Return the (X, Y) coordinate for the center point of the cell that contains the specified text.  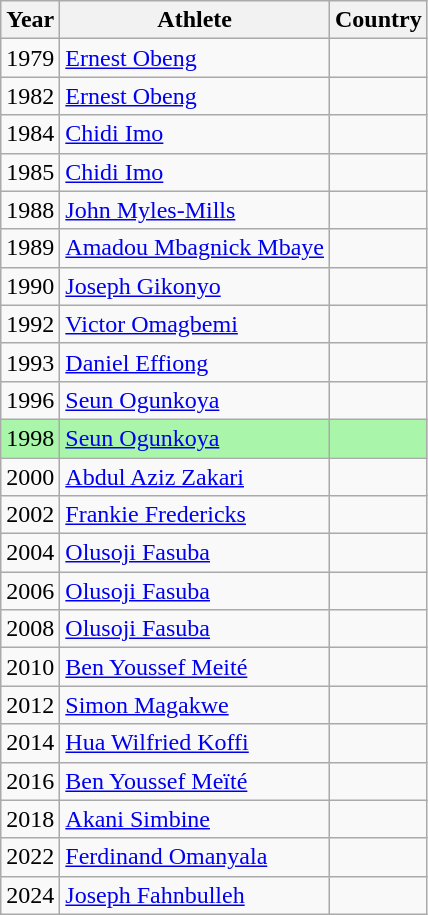
Frankie Fredericks (195, 515)
1979 (30, 58)
1992 (30, 324)
Joseph Gikonyo (195, 286)
Country (378, 20)
2016 (30, 781)
2018 (30, 819)
Hua Wilfried Koffi (195, 743)
1996 (30, 400)
John Myles-Mills (195, 210)
2002 (30, 515)
Ferdinand Omanyala (195, 857)
Joseph Fahnbulleh (195, 895)
1998 (30, 438)
Akani Simbine (195, 819)
Amadou Mbagnick Mbaye (195, 248)
Abdul Aziz Zakari (195, 477)
2004 (30, 553)
2000 (30, 477)
Ben Youssef Meité (195, 667)
1989 (30, 248)
Year (30, 20)
Ben Youssef Meïté (195, 781)
1985 (30, 172)
2012 (30, 705)
2024 (30, 895)
1982 (30, 96)
2022 (30, 857)
1993 (30, 362)
2014 (30, 743)
Athlete (195, 20)
1990 (30, 286)
2010 (30, 667)
Victor Omagbemi (195, 324)
Simon Magakwe (195, 705)
2006 (30, 591)
1984 (30, 134)
1988 (30, 210)
Daniel Effiong (195, 362)
2008 (30, 629)
